Detect which cell encompasses the target text, then output its (x, y) center coordinate. 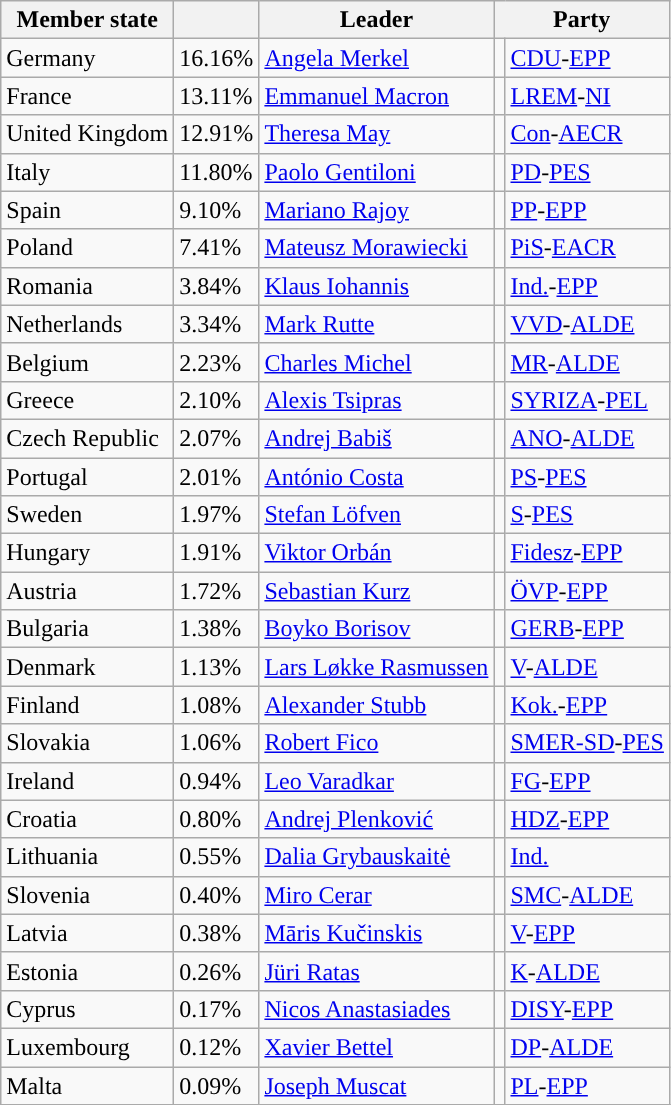
0.09% (216, 1085)
V-EPP (587, 933)
Theresa May (376, 134)
Leo Varadkar (376, 781)
Spain (88, 210)
9.10% (216, 210)
France (88, 96)
Fidesz-EPP (587, 553)
Mateusz Morawiecki (376, 248)
2.07% (216, 438)
PS-PES (587, 477)
0.80% (216, 819)
Malta (88, 1085)
1.38% (216, 629)
V-ALDE (587, 667)
CDU-EPP (587, 58)
3.84% (216, 286)
SMER-SD-PES (587, 743)
Dalia Grybauskaitė (376, 857)
Robert Fico (376, 743)
ANO-ALDE (587, 438)
PD-PES (587, 172)
Greece (88, 400)
Mariano Rajoy (376, 210)
Māris Kučinskis (376, 933)
Angela Merkel (376, 58)
16.16% (216, 58)
Jüri Ratas (376, 971)
SMC-ALDE (587, 895)
Romania (88, 286)
Hungary (88, 553)
0.40% (216, 895)
Portugal (88, 477)
Ireland (88, 781)
12.91% (216, 134)
Cyprus (88, 1009)
Joseph Muscat (376, 1085)
MR-ALDE (587, 362)
Andrej Babiš (376, 438)
LREM-NI (587, 96)
Stefan Löfven (376, 515)
Lars Løkke Rasmussen (376, 667)
0.55% (216, 857)
K-ALDE (587, 971)
Kok.-EPP (587, 705)
2.23% (216, 362)
PL-EPP (587, 1085)
7.41% (216, 248)
1.06% (216, 743)
11.80% (216, 172)
SYRIZA-PEL (587, 400)
3.34% (216, 324)
Leader (376, 20)
PP-EPP (587, 210)
António Costa (376, 477)
S-PES (587, 515)
HDZ-EPP (587, 819)
Xavier Bettel (376, 1047)
0.94% (216, 781)
Finland (88, 705)
ÖVP-EPP (587, 591)
Boyko Borisov (376, 629)
Alexis Tsipras (376, 400)
0.17% (216, 1009)
Party (582, 20)
Italy (88, 172)
Denmark (88, 667)
Czech Republic (88, 438)
1.72% (216, 591)
0.12% (216, 1047)
Paolo Gentiloni (376, 172)
0.26% (216, 971)
1.13% (216, 667)
Sebastian Kurz (376, 591)
PiS-EACR (587, 248)
GERB-EPP (587, 629)
Estonia (88, 971)
Belgium (88, 362)
Germany (88, 58)
Andrej Plenković (376, 819)
FG-EPP (587, 781)
Sweden (88, 515)
Poland (88, 248)
DP-ALDE (587, 1047)
Ind. (587, 857)
Slovakia (88, 743)
Charles Michel (376, 362)
Member state (88, 20)
1.08% (216, 705)
2.10% (216, 400)
United Kingdom (88, 134)
1.91% (216, 553)
Con-AECR (587, 134)
Mark Rutte (376, 324)
Bulgaria (88, 629)
Alexander Stubb (376, 705)
Viktor Orbán (376, 553)
Nicos Anastasiades (376, 1009)
1.97% (216, 515)
0.38% (216, 933)
Miro Cerar (376, 895)
DISY-EPP (587, 1009)
VVD-ALDE (587, 324)
Luxembourg (88, 1047)
Emmanuel Macron (376, 96)
Lithuania (88, 857)
Netherlands (88, 324)
2.01% (216, 477)
Ind.-EPP (587, 286)
Klaus Iohannis (376, 286)
Croatia (88, 819)
13.11% (216, 96)
Slovenia (88, 895)
Latvia (88, 933)
Austria (88, 591)
